From the cell containing the given text, extract its center point as (x, y) coordinate. 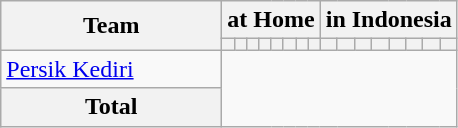
Total (112, 107)
Team (112, 26)
in Indonesia (388, 20)
Persik Kediri (112, 69)
at Home (271, 20)
